Return the [X, Y] coordinate for the center point of the cell that contains the specified text.  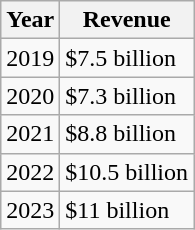
2019 [30, 58]
2021 [30, 134]
$7.5 billion [127, 58]
$7.3 billion [127, 96]
Revenue [127, 20]
2020 [30, 96]
2022 [30, 172]
$10.5 billion [127, 172]
Year [30, 20]
$8.8 billion [127, 134]
2023 [30, 210]
$11 billion [127, 210]
